Determine the (x, y) coordinate at the center of the cell enclosing the given text.  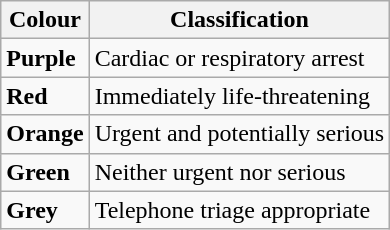
Purple (45, 58)
Grey (45, 210)
Cardiac or respiratory arrest (240, 58)
Immediately life-threatening (240, 96)
Urgent and potentially serious (240, 134)
Telephone triage appropriate (240, 210)
Neither urgent nor serious (240, 172)
Red (45, 96)
Classification (240, 20)
Orange (45, 134)
Colour (45, 20)
Green (45, 172)
